Return the (X, Y) coordinate for the center point of the cell that contains the specified text.  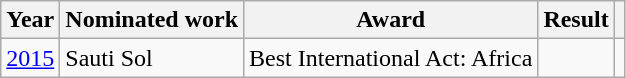
Sauti Sol (152, 58)
2015 (30, 58)
Nominated work (152, 20)
Best International Act: Africa (391, 58)
Year (30, 20)
Result (576, 20)
Award (391, 20)
